Determine the [x, y] coordinate at the center of the cell enclosing the given text.  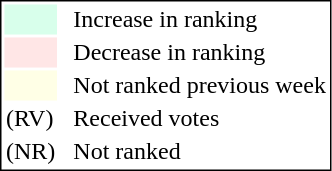
Not ranked [200, 151]
Received votes [200, 119]
Not ranked previous week [200, 85]
(NR) [30, 151]
Decrease in ranking [200, 53]
Increase in ranking [200, 19]
(RV) [30, 119]
